Search for the cell housing the specified text and yield its (x, y) center coordinate. 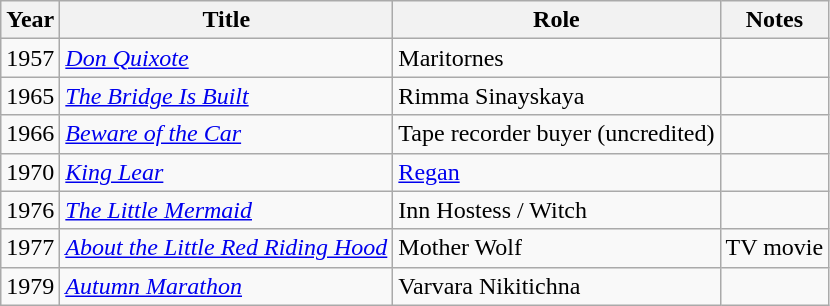
TV movie (774, 248)
Rimma Sinayskaya (556, 96)
Beware of the Car (226, 134)
The Little Mermaid (226, 210)
The Bridge Is Built (226, 96)
Autumn Marathon (226, 286)
Don Quixote (226, 58)
Notes (774, 20)
About the Little Red Riding Hood (226, 248)
1966 (30, 134)
1965 (30, 96)
Mother Wolf (556, 248)
1970 (30, 172)
Year (30, 20)
1957 (30, 58)
Tape recorder buyer (uncredited) (556, 134)
Title (226, 20)
1979 (30, 286)
Role (556, 20)
King Lear (226, 172)
Inn Hostess / Witch (556, 210)
Regan (556, 172)
Maritornes (556, 58)
1977 (30, 248)
Varvara Nikitichna (556, 286)
1976 (30, 210)
